Determine the [x, y] coordinate at the center of the cell enclosing the given text.  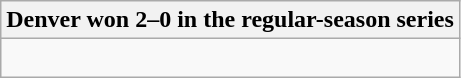
Denver won 2–0 in the regular-season series [230, 20]
